Return the (X, Y) coordinate for the center point of the cell that contains the specified text.  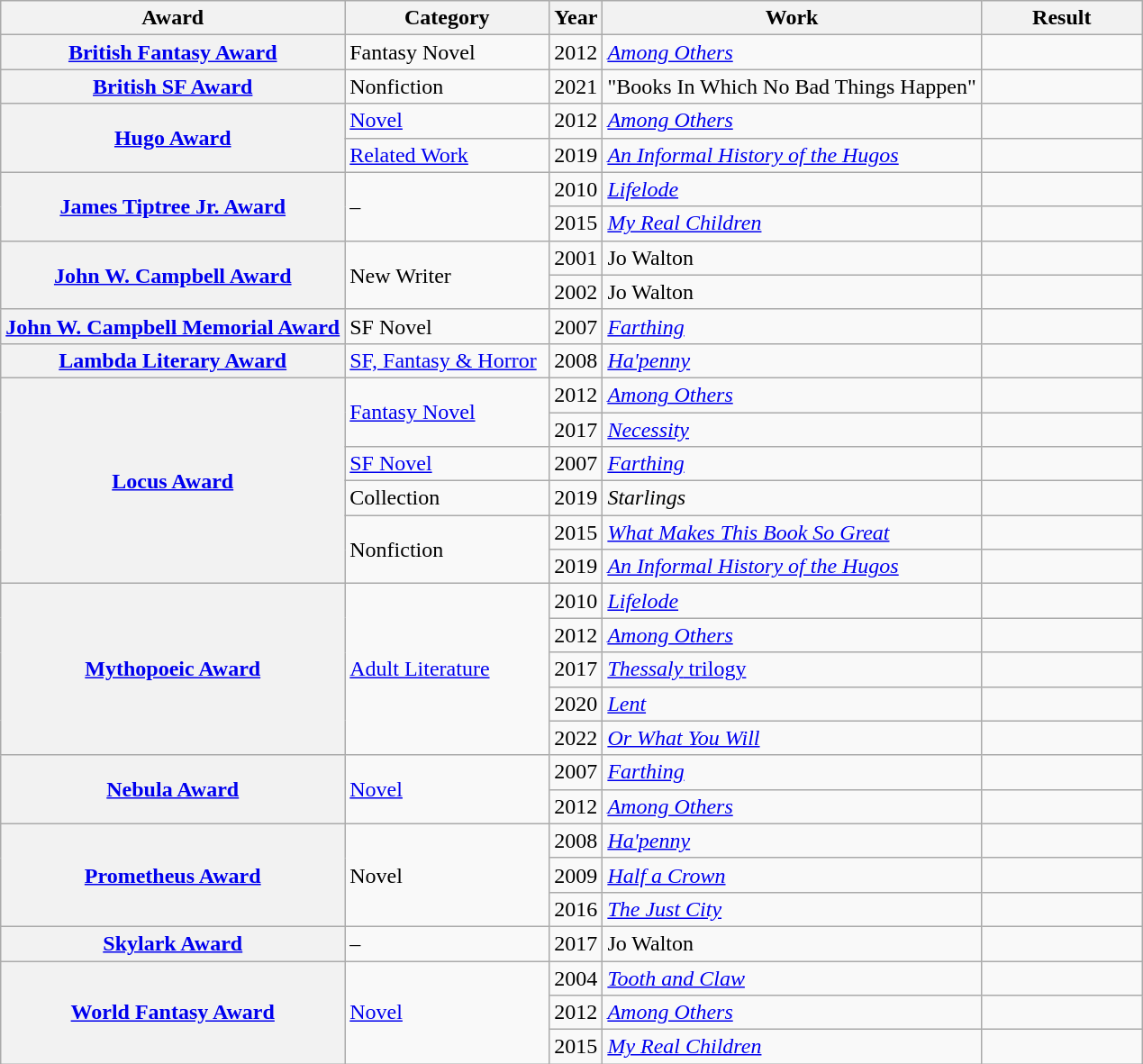
Lambda Literary Award (173, 360)
Hugo Award (173, 138)
Tooth and Claw (792, 978)
Collection (447, 498)
Locus Award (173, 480)
New Writer (447, 275)
2001 (576, 258)
2002 (576, 292)
Work (792, 18)
Half a Crown (792, 875)
2009 (576, 875)
2020 (576, 704)
Related Work (447, 155)
SF, Fantasy & Horror (447, 360)
Award (173, 18)
2004 (576, 978)
Adult Literature (447, 669)
"Books In Which No Bad Things Happen" (792, 86)
2022 (576, 738)
The Just City (792, 909)
2021 (576, 86)
Thessaly trilogy (792, 669)
British SF Award (173, 86)
Prometheus Award (173, 875)
Lent (792, 704)
Skylark Award (173, 943)
John W. Campbell Award (173, 275)
Starlings (792, 498)
Nebula Award (173, 789)
Mythopoeic Award (173, 669)
James Tiptree Jr. Award (173, 206)
World Fantasy Award (173, 1012)
John W. Campbell Memorial Award (173, 326)
Category (447, 18)
2016 (576, 909)
What Makes This Book So Great (792, 532)
British Fantasy Award (173, 52)
Or What You Will (792, 738)
Result (1061, 18)
Year (576, 18)
Necessity (792, 430)
